Search for the cell housing the specified text and yield its (x, y) center coordinate. 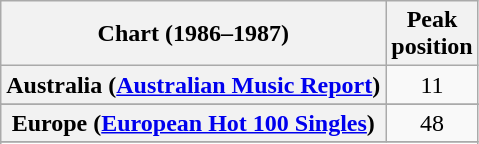
Europe (European Hot 100 Singles) (194, 123)
Chart (1986–1987) (194, 34)
48 (432, 123)
Australia (Australian Music Report) (194, 85)
11 (432, 85)
Peakposition (432, 34)
